Detect which cell encompasses the target text, then output its (x, y) center coordinate. 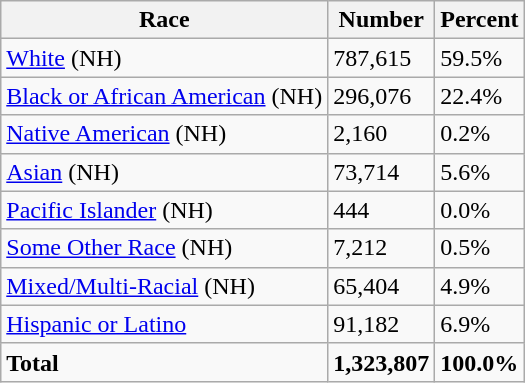
Hispanic or Latino (164, 324)
Mixed/Multi-Racial (NH) (164, 286)
0.2% (480, 134)
7,212 (382, 248)
1,323,807 (382, 362)
Race (164, 20)
22.4% (480, 96)
Asian (NH) (164, 172)
296,076 (382, 96)
Number (382, 20)
White (NH) (164, 58)
91,182 (382, 324)
4.9% (480, 286)
444 (382, 210)
0.0% (480, 210)
Native American (NH) (164, 134)
100.0% (480, 362)
5.6% (480, 172)
59.5% (480, 58)
2,160 (382, 134)
Some Other Race (NH) (164, 248)
787,615 (382, 58)
73,714 (382, 172)
0.5% (480, 248)
6.9% (480, 324)
Total (164, 362)
65,404 (382, 286)
Black or African American (NH) (164, 96)
Percent (480, 20)
Pacific Islander (NH) (164, 210)
